Scan for the cell matching the given text and deliver its (X, Y) coordinate at center. 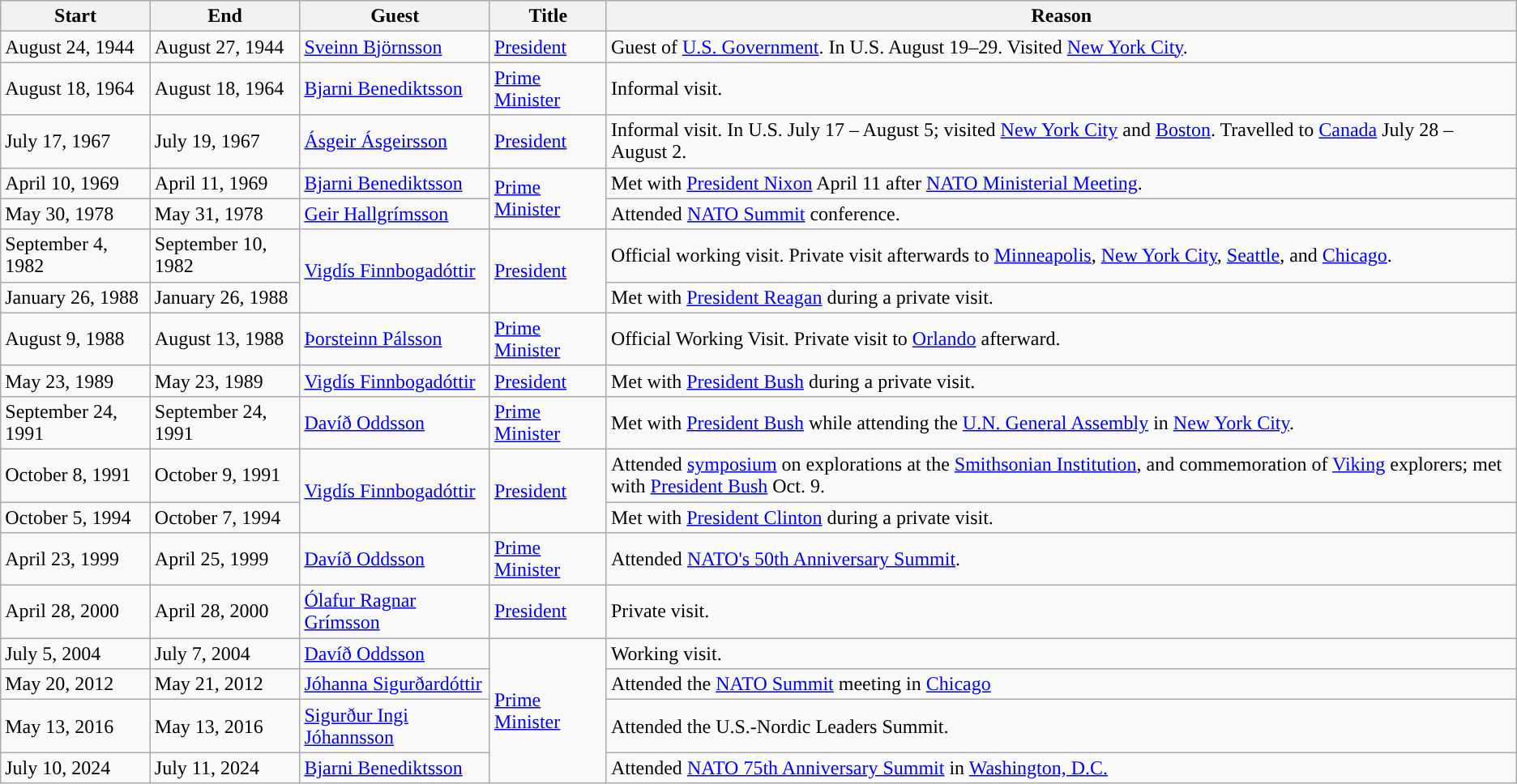
April 10, 1969 (76, 183)
Official Working Visit. Private visit to Orlando afterward. (1062, 339)
April 11, 1969 (225, 183)
Attended the NATO Summit meeting in Chicago (1062, 684)
Informal visit. In U.S. July 17 – August 5; visited New York City and Boston. Travelled to Canada July 28 – August 2. (1062, 141)
Met with President Reagan during a private visit. (1062, 297)
Attended NATO 75th Anniversary Summit in Washington, D.C. (1062, 768)
Met with President Nixon April 11 after NATO Ministerial Meeting. (1062, 183)
May 31, 1978 (225, 214)
October 9, 1991 (225, 475)
August 24, 1944 (76, 47)
August 27, 1944 (225, 47)
Attended the U.S.-Nordic Leaders Summit. (1062, 726)
Ásgeir Ásgeirsson (395, 141)
Geir Hallgrímsson (395, 214)
Attended NATO's 50th Anniversary Summit. (1062, 559)
August 9, 1988 (76, 339)
October 8, 1991 (76, 475)
End (225, 16)
Guest (395, 16)
Guest of U.S. Government. In U.S. August 19–29. Visited New York City. (1062, 47)
May 30, 1978 (76, 214)
Sveinn Björnsson (395, 47)
Attended symposium on explorations at the Smithsonian Institution, and commemoration of Viking explorers; met with President Bush Oct. 9. (1062, 475)
Reason (1062, 16)
Informal visit. (1062, 89)
Jóhanna Sigurðardóttir (395, 684)
Þorsteinn Pálsson (395, 339)
April 25, 1999 (225, 559)
July 7, 2004 (225, 654)
October 7, 1994 (225, 518)
September 10, 1982 (225, 256)
Private visit. (1062, 612)
July 19, 1967 (225, 141)
July 10, 2024 (76, 768)
September 4, 1982 (76, 256)
April 23, 1999 (76, 559)
August 13, 1988 (225, 339)
Met with President Bush during a private visit. (1062, 381)
Attended NATO Summit conference. (1062, 214)
July 11, 2024 (225, 768)
July 17, 1967 (76, 141)
Sigurður Ingi Jóhannsson (395, 726)
May 21, 2012 (225, 684)
Title (548, 16)
Official working visit. Private visit afterwards to Minneapolis, New York City, Seattle, and Chicago. (1062, 256)
Met with President Bush while attending the U.N. General Assembly in New York City. (1062, 423)
October 5, 1994 (76, 518)
Start (76, 16)
July 5, 2004 (76, 654)
Working visit. (1062, 654)
Met with President Clinton during a private visit. (1062, 518)
May 20, 2012 (76, 684)
Ólafur Ragnar Grímsson (395, 612)
